Extract the [x, y] coordinate from the center of the cell holding the provided text.  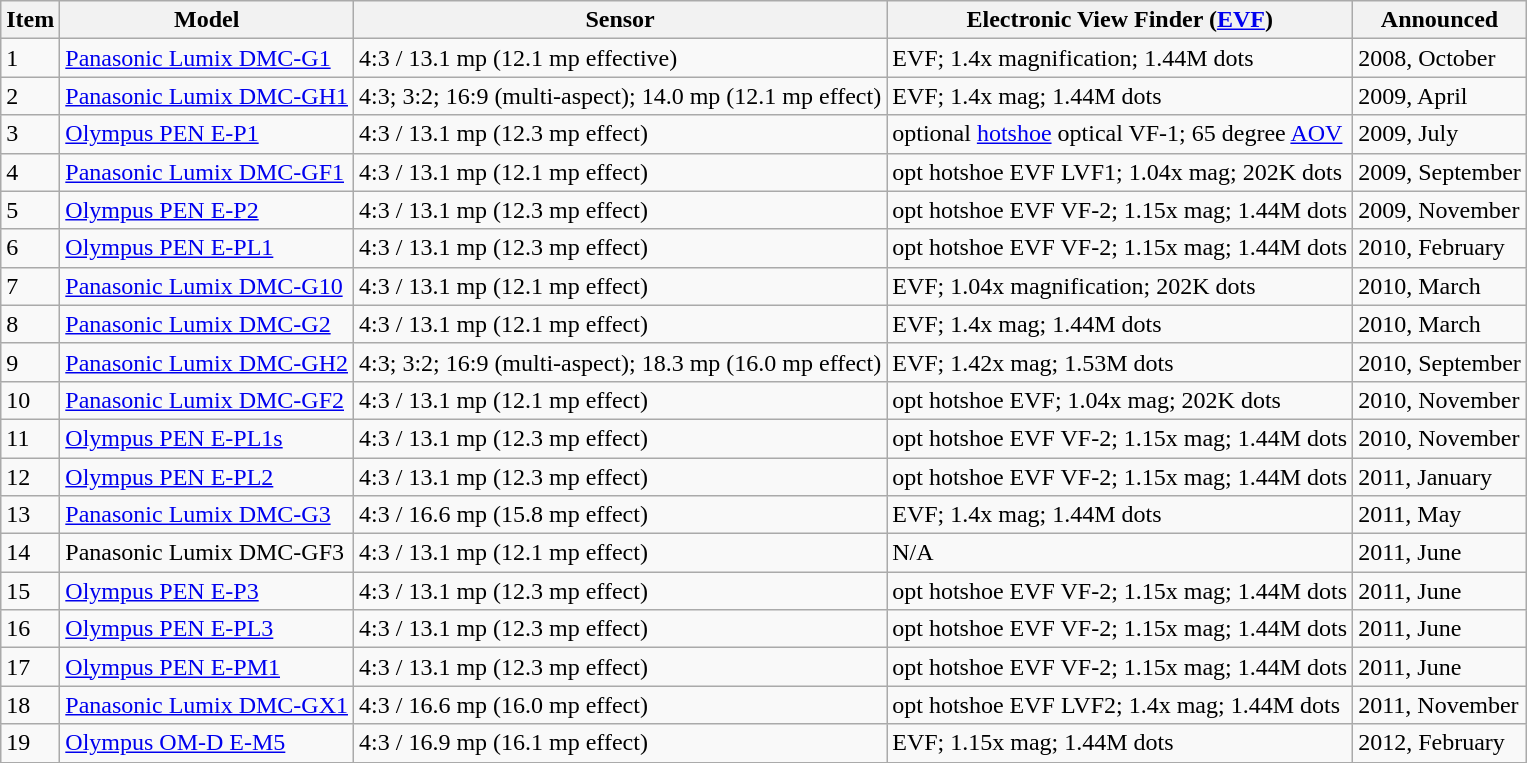
13 [30, 515]
Panasonic Lumix DMC-G2 [207, 324]
Olympus OM-D E-M5 [207, 743]
Olympus PEN E-PL1s [207, 438]
4:3; 3:2; 16:9 (multi-aspect); 18.3 mp (16.0 mp effect) [620, 362]
Panasonic Lumix DMC-GH2 [207, 362]
4:3 / 16.9 mp (16.1 mp effect) [620, 743]
8 [30, 324]
12 [30, 477]
2010, February [1440, 248]
Panasonic Lumix DMC-GF2 [207, 400]
17 [30, 667]
opt hotshoe EVF LVF2; 1.4x mag; 1.44M dots [1120, 705]
2012, February [1440, 743]
Panasonic Lumix DMC-GF3 [207, 553]
3 [30, 134]
Panasonic Lumix DMC-GH1 [207, 96]
2009, July [1440, 134]
EVF; 1.42x mag; 1.53M dots [1120, 362]
10 [30, 400]
opt hotshoe EVF LVF1; 1.04x mag; 202K dots [1120, 172]
2011, May [1440, 515]
4 [30, 172]
14 [30, 553]
EVF; 1.04x magnification; 202K dots [1120, 286]
Olympus PEN E-P1 [207, 134]
4:3; 3:2; 16:9 (multi-aspect); 14.0 mp (12.1 mp effect) [620, 96]
optional hotshoe optical VF-1; 65 degree AOV [1120, 134]
Panasonic Lumix DMC-G1 [207, 58]
9 [30, 362]
16 [30, 629]
Olympus PEN E-P3 [207, 591]
1 [30, 58]
Panasonic Lumix DMC-G10 [207, 286]
6 [30, 248]
Olympus PEN E-PL3 [207, 629]
2011, January [1440, 477]
4:3 / 13.1 mp (12.1 mp effective) [620, 58]
Item [30, 20]
Olympus PEN E-PM1 [207, 667]
7 [30, 286]
19 [30, 743]
EVF; 1.4x magnification; 1.44M dots [1120, 58]
5 [30, 210]
2009, September [1440, 172]
Sensor [620, 20]
2009, November [1440, 210]
Announced [1440, 20]
2 [30, 96]
Panasonic Lumix DMC-GF1 [207, 172]
Panasonic Lumix DMC-G3 [207, 515]
EVF; 1.15x mag; 1.44M dots [1120, 743]
2008, October [1440, 58]
15 [30, 591]
Electronic View Finder (EVF) [1120, 20]
18 [30, 705]
Olympus PEN E-PL1 [207, 248]
11 [30, 438]
4:3 / 16.6 mp (15.8 mp effect) [620, 515]
N/A [1120, 553]
2009, April [1440, 96]
Olympus PEN E-PL2 [207, 477]
2010, September [1440, 362]
opt hotshoe EVF; 1.04x mag; 202K dots [1120, 400]
Olympus PEN E-P2 [207, 210]
2011, November [1440, 705]
Panasonic Lumix DMC-GX1 [207, 705]
Model [207, 20]
4:3 / 16.6 mp (16.0 mp effect) [620, 705]
